From the cell containing the given text, extract its center point as (x, y) coordinate. 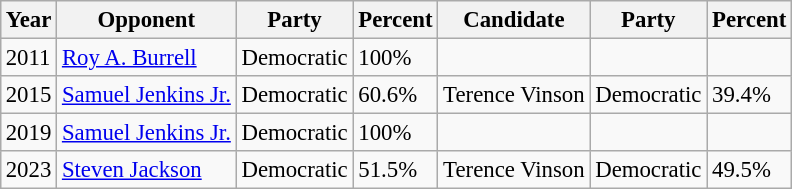
Year (28, 20)
49.5% (750, 170)
51.5% (396, 170)
39.4% (750, 95)
Opponent (147, 20)
Roy A. Burrell (147, 57)
2015 (28, 95)
Candidate (514, 20)
Steven Jackson (147, 170)
2011 (28, 57)
60.6% (396, 95)
2023 (28, 170)
2019 (28, 133)
